Detect which cell encompasses the target text, then output its (x, y) center coordinate. 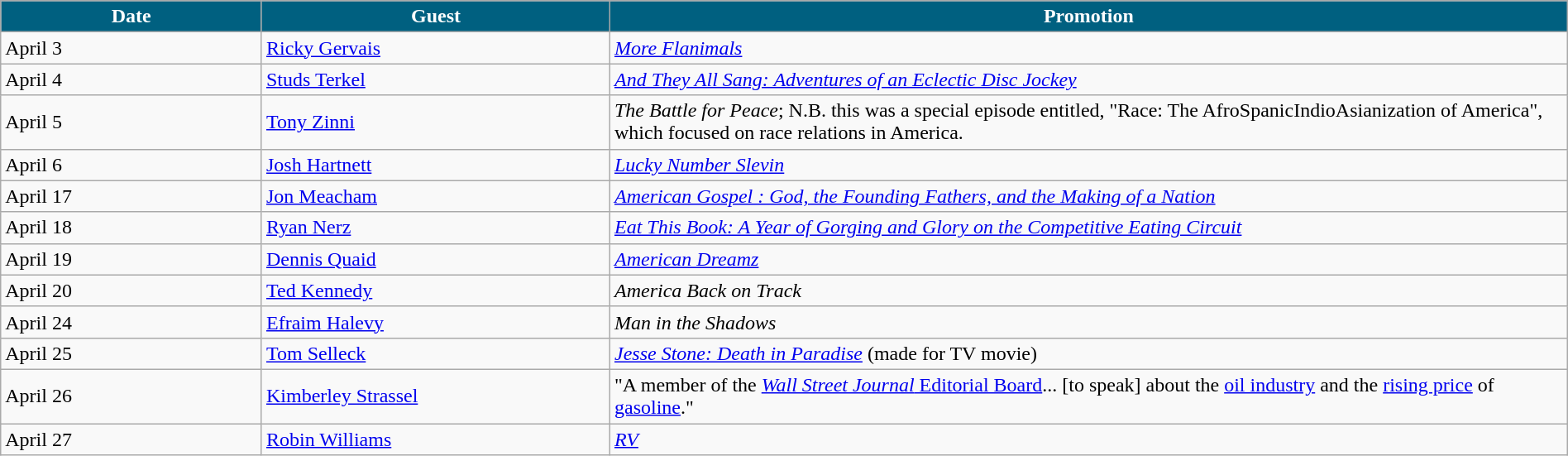
Dennis Quaid (435, 259)
Efraim Halevy (435, 322)
American Dreamz (1088, 259)
Jesse Stone: Death in Paradise (made for TV movie) (1088, 353)
Ricky Gervais (435, 48)
April 27 (131, 439)
Tom Selleck (435, 353)
Promotion (1088, 17)
Tony Zinni (435, 122)
Eat This Book: A Year of Gorging and Glory on the Competitive Eating Circuit (1088, 228)
Jon Meacham (435, 196)
Kimberley Strassel (435, 396)
April 4 (131, 79)
And They All Sang: Adventures of an Eclectic Disc Jockey (1088, 79)
Lucky Number Slevin (1088, 165)
April 19 (131, 259)
April 5 (131, 122)
April 3 (131, 48)
Studs Terkel (435, 79)
RV (1088, 439)
More Flanimals (1088, 48)
April 26 (131, 396)
Josh Hartnett (435, 165)
April 17 (131, 196)
Man in the Shadows (1088, 322)
April 24 (131, 322)
April 6 (131, 165)
Ted Kennedy (435, 290)
Ryan Nerz (435, 228)
April 18 (131, 228)
April 25 (131, 353)
American Gospel : God, the Founding Fathers, and the Making of a Nation (1088, 196)
Robin Williams (435, 439)
Date (131, 17)
April 20 (131, 290)
"A member of the Wall Street Journal Editorial Board... [to speak] about the oil industry and the rising price of gasoline." (1088, 396)
Guest (435, 17)
America Back on Track (1088, 290)
